Determine the [x, y] coordinate at the center of the cell enclosing the given text.  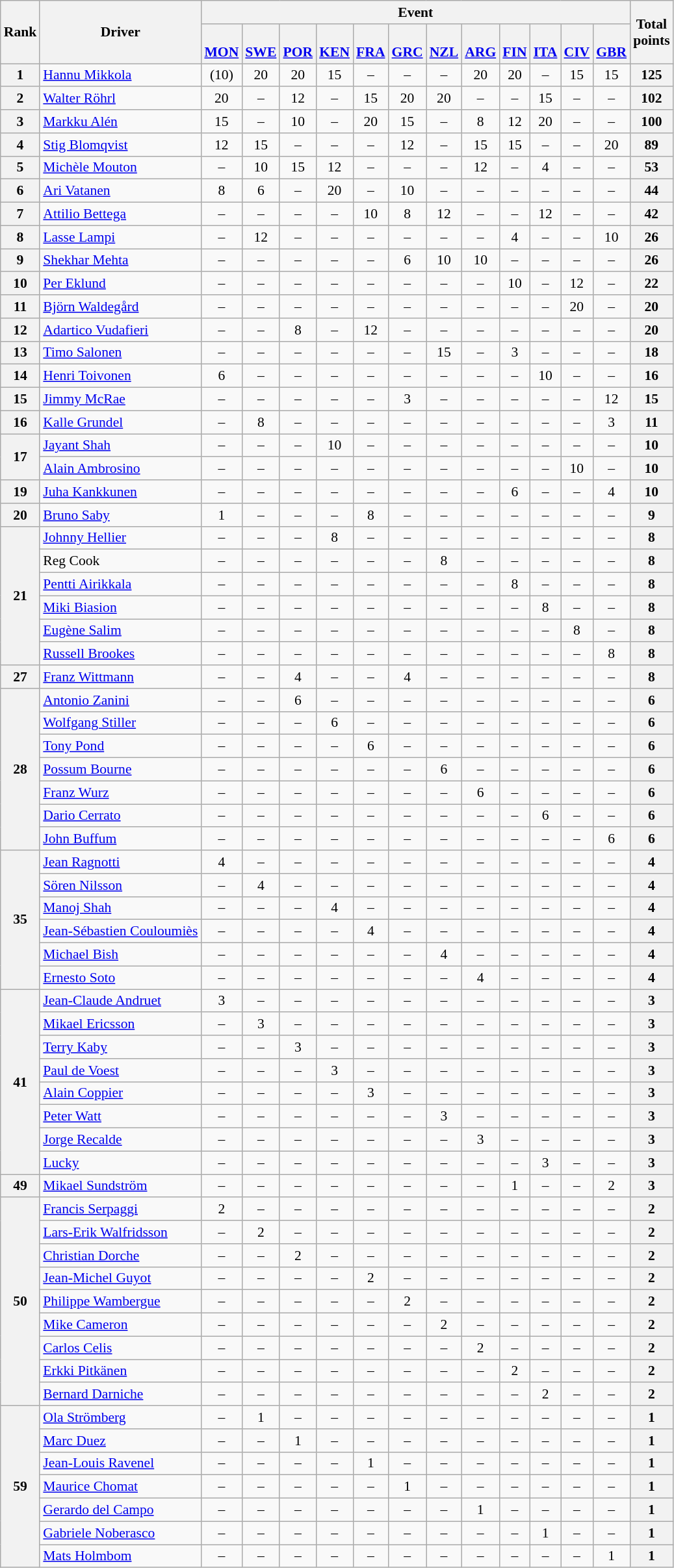
19 [21, 492]
Mike Cameron [120, 1325]
NZL [445, 44]
Pentti Airikkala [120, 585]
102 [651, 99]
Antonio Zanini [120, 700]
Christian Dorche [120, 1256]
Jean Ragnotti [120, 862]
GBR [611, 44]
Michèle Mouton [120, 168]
Manoj Shah [120, 908]
Erkki Pitkänen [120, 1371]
Eugène Salim [120, 631]
Driver [120, 32]
Per Eklund [120, 284]
Lucky [120, 1163]
Jorge Recalde [120, 1140]
POR [298, 44]
Mikael Ericsson [120, 1024]
100 [651, 121]
59 [21, 1486]
Paul de Voest [120, 1070]
Gerardo del Campo [120, 1510]
50 [21, 1302]
Bruno Saby [120, 515]
Gabriele Noberasco [120, 1533]
FIN [515, 44]
Alain Ambrosino [120, 469]
Ari Vatanen [120, 191]
Jayant Shah [120, 446]
ARG [480, 44]
Henri Toivonen [120, 376]
21 [21, 596]
Juha Kankkunen [120, 492]
Markku Alén [120, 121]
Ola Strömberg [120, 1417]
Possum Bourne [120, 770]
Reg Cook [120, 561]
(10) [221, 75]
MON [221, 44]
SWE [261, 44]
Francis Serpaggi [120, 1209]
Adartico Vudafieri [120, 330]
Stig Blomqvist [120, 145]
Sören Nilsson [120, 885]
Terry Kaby [120, 1047]
42 [651, 214]
Dario Cerrato [120, 816]
Kalle Grundel [120, 422]
27 [21, 677]
Russell Brookes [120, 654]
Ernesto Soto [120, 978]
Timo Salonen [120, 353]
Bernard Darniche [120, 1395]
ITA [546, 44]
Rank [21, 32]
35 [21, 920]
GRC [408, 44]
Lars-Erik Walfridsson [120, 1232]
Mats Holmbom [120, 1556]
Alain Coppier [120, 1093]
17 [21, 457]
44 [651, 191]
Peter Watt [120, 1117]
Attilio Bettega [120, 214]
Jean-Michel Guyot [120, 1278]
Walter Röhrl [120, 99]
Totalpoints [651, 32]
Tony Pond [120, 746]
Jean-Claude Andruet [120, 1001]
53 [651, 168]
Jimmy McRae [120, 399]
FRA [370, 44]
89 [651, 145]
Michael Bish [120, 955]
Wolfgang Stiller [120, 723]
125 [651, 75]
Jean-Sébastien Couloumiès [120, 931]
Marc Duez [120, 1441]
7 [21, 214]
Event [415, 12]
Hannu Mikkola [120, 75]
John Buffum [120, 839]
49 [21, 1186]
KEN [334, 44]
14 [21, 376]
5 [21, 168]
CIV [577, 44]
Jean-Louis Ravenel [120, 1463]
18 [651, 353]
Philippe Wambergue [120, 1302]
Johnny Hellier [120, 538]
28 [21, 769]
41 [21, 1082]
Shekhar Mehta [120, 260]
Mikael Sundström [120, 1186]
Maurice Chomat [120, 1487]
22 [651, 284]
Carlos Celis [120, 1348]
Lasse Lampi [120, 237]
13 [21, 353]
Björn Waldegård [120, 307]
Miki Biasion [120, 607]
Franz Wittmann [120, 677]
Franz Wurz [120, 792]
